Identify which cell holds the provided text, then report its [X, Y] central coordinate. 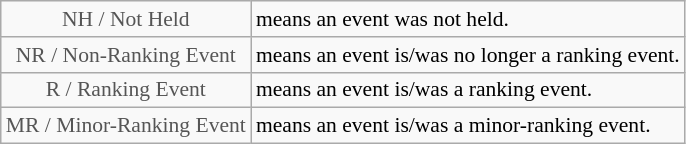
means an event was not held. [468, 19]
means an event is/was a ranking event. [468, 90]
NR / Non-Ranking Event [126, 55]
means an event is/was no longer a ranking event. [468, 55]
MR / Minor-Ranking Event [126, 126]
NH / Not Held [126, 19]
means an event is/was a minor-ranking event. [468, 126]
R / Ranking Event [126, 90]
